Identify which cell holds the provided text, then report its [X, Y] central coordinate. 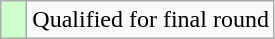
Qualified for final round [151, 20]
